Detect which cell encompasses the target text, then output its [X, Y] center coordinate. 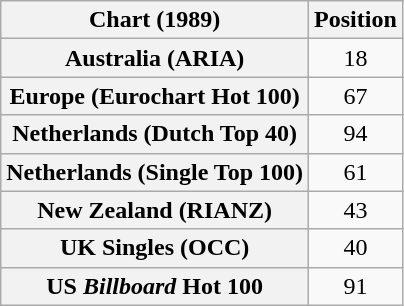
18 [356, 58]
61 [356, 172]
Europe (Eurochart Hot 100) [155, 96]
94 [356, 134]
Netherlands (Single Top 100) [155, 172]
UK Singles (OCC) [155, 248]
US Billboard Hot 100 [155, 286]
Position [356, 20]
Netherlands (Dutch Top 40) [155, 134]
43 [356, 210]
40 [356, 248]
New Zealand (RIANZ) [155, 210]
Australia (ARIA) [155, 58]
Chart (1989) [155, 20]
67 [356, 96]
91 [356, 286]
